Search for the cell housing the specified text and yield its [X, Y] center coordinate. 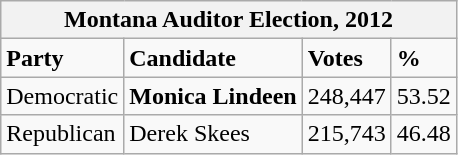
Candidate [213, 58]
248,447 [346, 96]
53.52 [424, 96]
Derek Skees [213, 134]
Republican [62, 134]
Party [62, 58]
215,743 [346, 134]
Monica Lindeen [213, 96]
46.48 [424, 134]
Votes [346, 58]
Montana Auditor Election, 2012 [229, 20]
Democratic [62, 96]
% [424, 58]
